Search for the cell housing the specified text and yield its (X, Y) center coordinate. 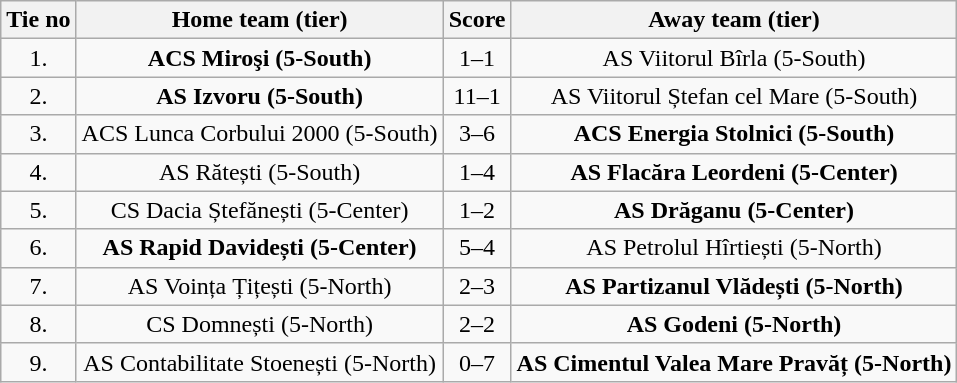
Away team (tier) (734, 20)
AS Rapid Davidești (5-Center) (260, 248)
7. (38, 286)
CS Domnești (5-North) (260, 324)
11–1 (477, 96)
4. (38, 172)
AS Petrolul Hîrtiești (5-North) (734, 248)
ACS Miroşi (5-South) (260, 58)
CS Dacia Ștefănești (5-Center) (260, 210)
AS Cimentul Valea Mare Pravăț (5-North) (734, 362)
5–4 (477, 248)
AS Partizanul Vlădești (5-North) (734, 286)
3–6 (477, 134)
AS Godeni (5-North) (734, 324)
AS Rătești (5-South) (260, 172)
2–2 (477, 324)
Home team (tier) (260, 20)
5. (38, 210)
Tie no (38, 20)
1–1 (477, 58)
AS Contabilitate Stoenești (5-North) (260, 362)
AS Viitorul Ștefan cel Mare (5-South) (734, 96)
Score (477, 20)
ACS Energia Stolnici (5-South) (734, 134)
6. (38, 248)
1–4 (477, 172)
0–7 (477, 362)
ACS Lunca Corbului 2000 (5-South) (260, 134)
8. (38, 324)
9. (38, 362)
1–2 (477, 210)
AS Flacăra Leordeni (5-Center) (734, 172)
AS Voința Țițești (5-North) (260, 286)
2–3 (477, 286)
2. (38, 96)
AS Drăganu (5-Center) (734, 210)
AS Izvoru (5-South) (260, 96)
AS Viitorul Bîrla (5-South) (734, 58)
3. (38, 134)
1. (38, 58)
